Pinpoint the cell where the given text exists, returning its (X, Y) midpoint coordinate. 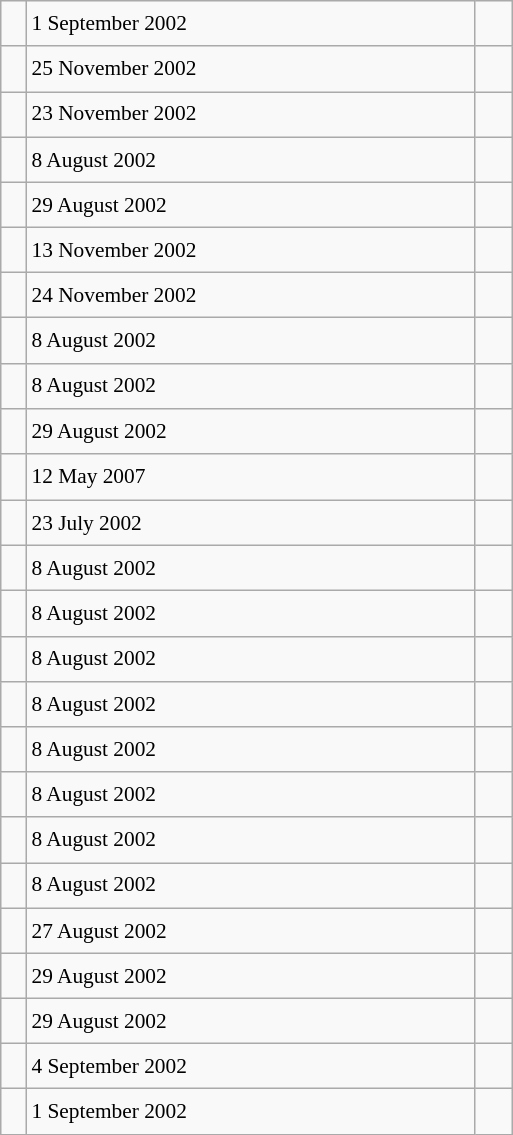
27 August 2002 (250, 930)
13 November 2002 (250, 250)
25 November 2002 (250, 68)
4 September 2002 (250, 1066)
24 November 2002 (250, 296)
23 July 2002 (250, 522)
12 May 2007 (250, 478)
23 November 2002 (250, 114)
